Output the [X, Y] coordinate of the center of the cell containing the given text.  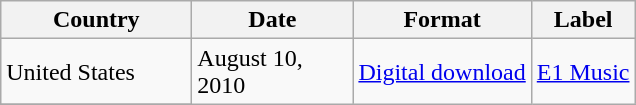
August 10, 2010 [272, 72]
Date [272, 20]
Country [96, 20]
Digital download [442, 72]
E1 Music [583, 72]
Label [583, 20]
United States [96, 72]
Format [442, 20]
